Detect which cell encompasses the target text, then output its (X, Y) center coordinate. 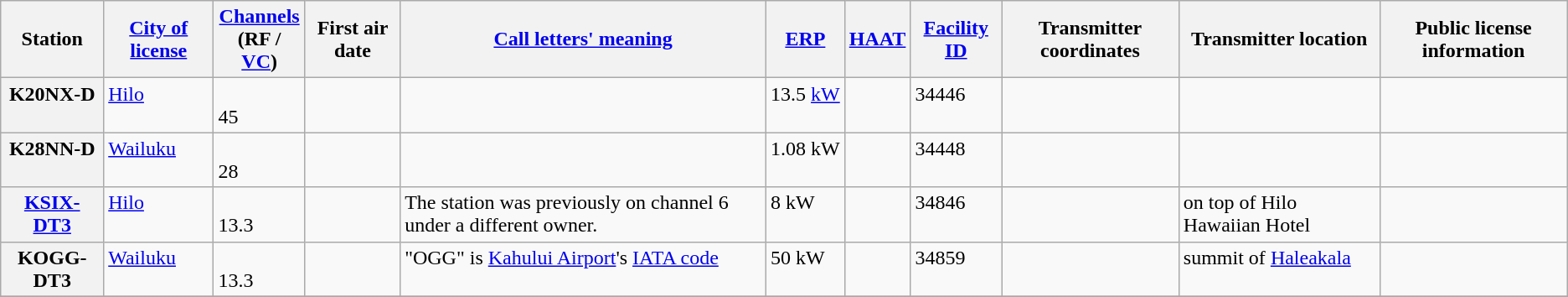
K28NN-D (52, 159)
KOGG-DT3 (52, 268)
13.5 kW (806, 106)
Transmitter coordinates (1091, 39)
HAAT (878, 39)
summit of Haleakala (1279, 268)
34859 (957, 268)
Public license information (1473, 39)
"OGG" is Kahului Airport's IATA code (583, 268)
Transmitter location (1279, 39)
45 (260, 106)
KSIX-DT3 (52, 215)
Channels(RF / VC) (260, 39)
Facility ID (957, 39)
8 kW (806, 215)
City of license (159, 39)
28 (260, 159)
K20NX-D (52, 106)
Call letters' meaning (583, 39)
50 kW (806, 268)
ERP (806, 39)
1.08 kW (806, 159)
on top of Hilo Hawaiian Hotel (1279, 215)
First air date (352, 39)
34446 (957, 106)
Station (52, 39)
The station was previously on channel 6 under a different owner. (583, 215)
34448 (957, 159)
34846 (957, 215)
